For the text-containing cell, return its midpoint in (X, Y) coordinate format. 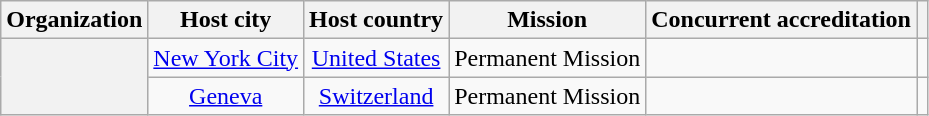
New York City (226, 58)
Mission (548, 20)
United States (376, 58)
Concurrent accreditation (782, 20)
Host country (376, 20)
Host city (226, 20)
Organization (74, 20)
Switzerland (376, 96)
Geneva (226, 96)
